Find where the given text appears and provide that cell's center as (X, Y) coordinate. 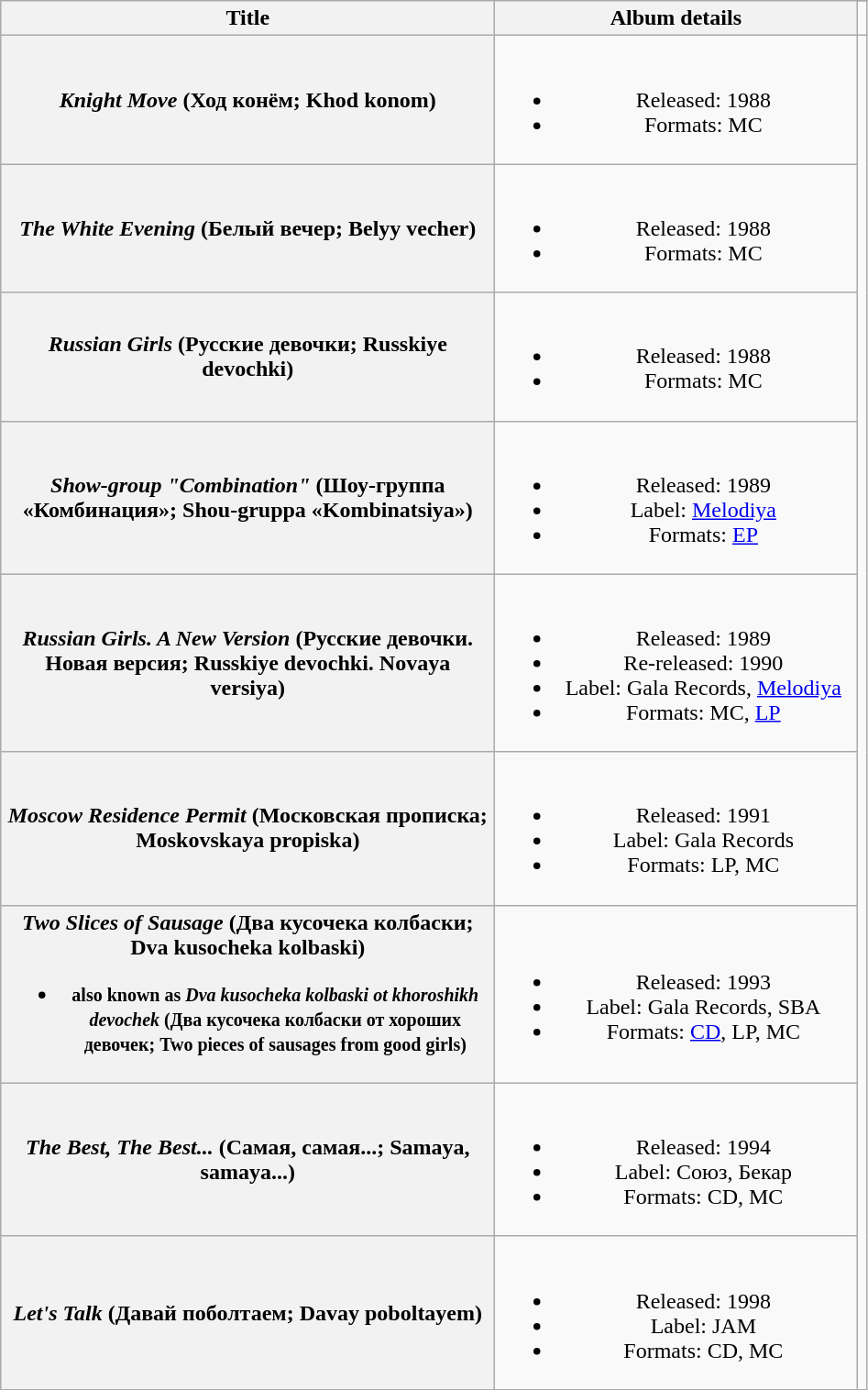
Show-group "Combination" (Шоу-группа «Комбинация»; Shou-gruppa «Kombinatsiya») (247, 497)
Russian Girls. A New Version (Русские девочки. Новая версия; Russkiye devochki. Novaya versiya) (247, 663)
Released: 1991 Label: Gala RecordsFormats: LP, MC (676, 829)
Let's Talk (Давай поболтаем; Davay poboltayem) (247, 1313)
Released: 1989 Label: MelodiyaFormats: EP (676, 497)
Released: 1989 Re-released: 1990Label: Gala Records, MelodiyaFormats: MC, LP (676, 663)
Title (247, 18)
The White Evening (Белый вечер; Belyy vecher) (247, 228)
Knight Move (Ход конём; Khod konom) (247, 100)
Released: 1993 Label: Gala Records, SBAFormats: CD, LP, MC (676, 994)
The Best, The Best... (Самая, самая...; Samaya, samaya...) (247, 1159)
Album details (676, 18)
Moscow Residence Permit (Московская прописка; Moskovskaya propiska) (247, 829)
Released: 1998 Label: JAMFormats: CD, MC (676, 1313)
Released: 1994 Label: Союз, БекарFormats: CD, MC (676, 1159)
Russian Girls (Русские девочки; Russkiye devochki) (247, 357)
